Extract the [x, y] coordinate from the center of the cell holding the provided text.  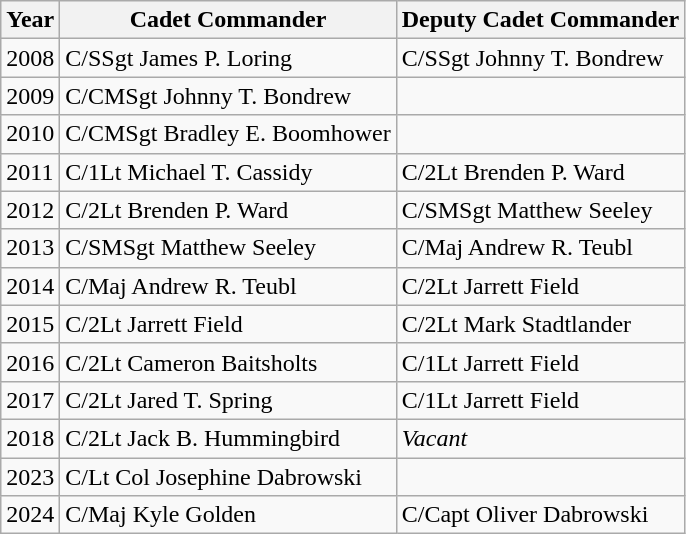
C/2Lt Jack B. Hummingbird [228, 438]
C/SSgt James P. Loring [228, 58]
C/Lt Col Josephine Dabrowski [228, 477]
2014 [30, 286]
C/2Lt Mark Stadtlander [540, 324]
C/CMSgt Bradley E. Boomhower [228, 134]
Cadet Commander [228, 20]
2012 [30, 210]
2016 [30, 362]
Vacant [540, 438]
2011 [30, 172]
Deputy Cadet Commander [540, 20]
C/Capt Oliver Dabrowski [540, 515]
2008 [30, 58]
C/Maj Kyle Golden [228, 515]
2013 [30, 248]
2024 [30, 515]
C/1Lt Michael T. Cassidy [228, 172]
2023 [30, 477]
C/SSgt Johnny T. Bondrew [540, 58]
2017 [30, 400]
2009 [30, 96]
C/CMSgt Johnny T. Bondrew [228, 96]
C/2Lt Jared T. Spring [228, 400]
2015 [30, 324]
2010 [30, 134]
2018 [30, 438]
C/2Lt Cameron Baitsholts [228, 362]
Year [30, 20]
